Identify which cell holds the provided text, then report its (x, y) central coordinate. 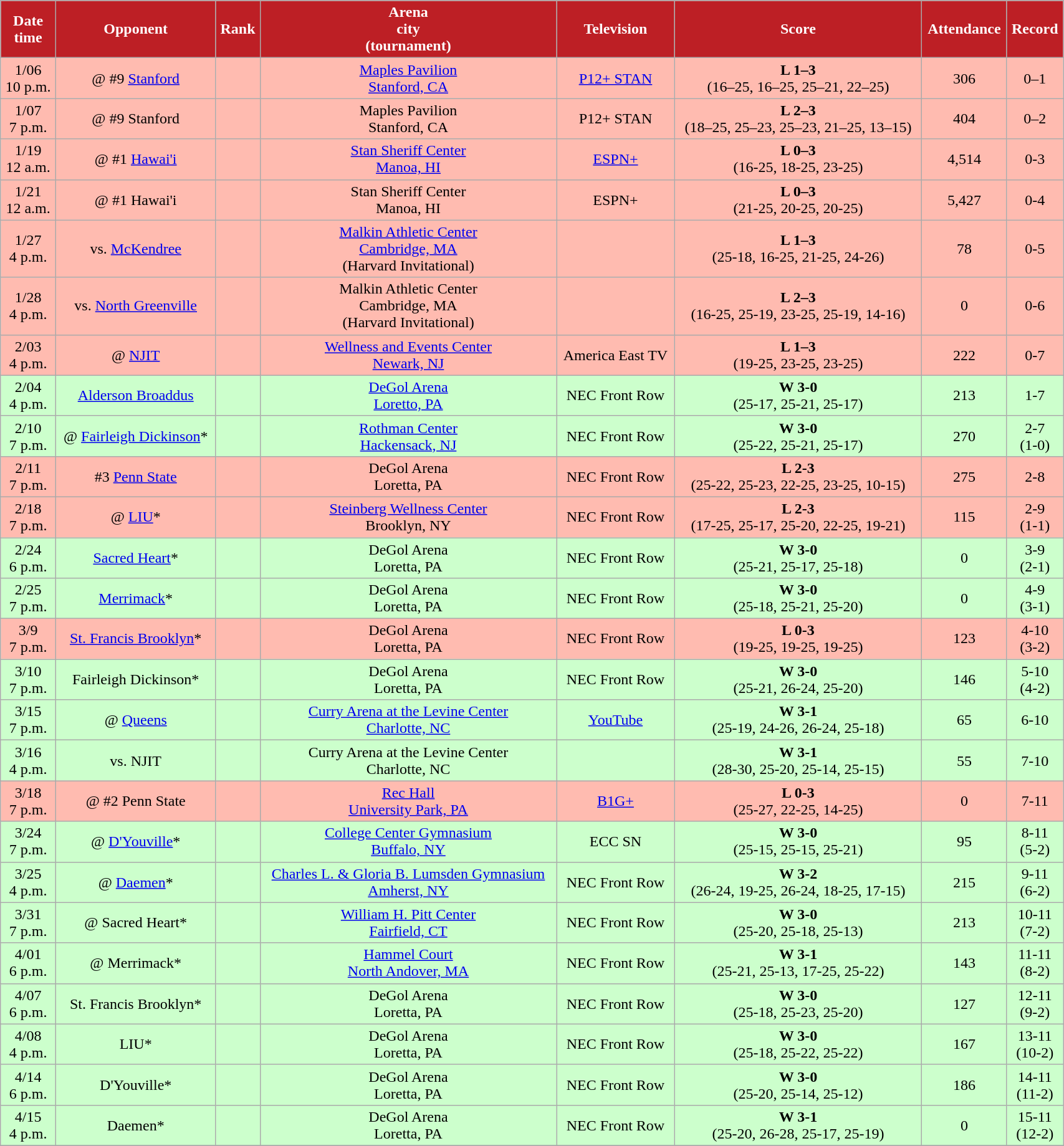
Score (798, 29)
W 3-2(26-24, 19-25, 26-24, 18-25, 17-15) (798, 882)
0-6 (1035, 306)
Alderson Broaddus (136, 395)
W 3-0(25-22, 25-21, 25-17) (798, 436)
LIU* (136, 1044)
5,427 (964, 199)
4,514 (964, 160)
W 3-1(28-30, 25-20, 25-14, 25-15) (798, 760)
W 3-0(25-20, 25-14, 25-12) (798, 1084)
4/084 p.m. (29, 1044)
Rank (238, 29)
3/157 p.m. (29, 720)
167 (964, 1044)
0-4 (1035, 199)
W 3-0(25-15, 25-15, 25-21) (798, 841)
W 3-1(25-21, 25-13, 17-25, 25-22) (798, 963)
@ LIU* (136, 517)
Wellness and Events Center Newark, NJ (408, 355)
YouTube (616, 720)
7-11 (1035, 801)
3/97 p.m. (29, 639)
146 (964, 679)
3/164 p.m. (29, 760)
186 (964, 1084)
1/0610 p.m. (29, 79)
1/1912 a.m. (29, 160)
9-11(6-2) (1035, 882)
4/146 p.m. (29, 1084)
Fairleigh Dickinson* (136, 679)
Sacred Heart* (136, 557)
Hammel CourtNorth Andover, MA (408, 963)
W 3-1(25-20, 26-28, 25-17, 25-19) (798, 1125)
12-11(9-2) (1035, 1003)
2/034 p.m. (29, 355)
@ D'Youville* (136, 841)
Rothman CenterHackensack, NJ (408, 436)
0–1 (1035, 79)
Daemen* (136, 1125)
404 (964, 118)
L 0–3(21-25, 20-25, 20-25) (798, 199)
3/247 p.m. (29, 841)
D'Youville* (136, 1084)
2-7(1-0) (1035, 436)
143 (964, 963)
3/107 p.m. (29, 679)
0–2 (1035, 118)
L 2-3(25-22, 25-23, 22-25, 23-25, 10-15) (798, 476)
W 3-0(25-21, 26-24, 25-20) (798, 679)
3-9(2-1) (1035, 557)
vs. North Greenville (136, 306)
L 2–3(16-25, 25-19, 23-25, 25-19, 14-16) (798, 306)
8-11(5-2) (1035, 841)
Record (1035, 29)
Arenacity(tournament) (408, 29)
11-11(8-2) (1035, 963)
95 (964, 841)
W 3-0(25-18, 25-21, 25-20) (798, 598)
10-11(7-2) (1035, 922)
4/076 p.m. (29, 1003)
127 (964, 1003)
@ NJIT (136, 355)
L 0-3(25-27, 22-25, 14-25) (798, 801)
Rec HallUniversity Park, PA (408, 801)
Charles L. & Gloria B. Lumsden GymnasiumAmherst, NY (408, 882)
0-5 (1035, 249)
1/2112 a.m. (29, 199)
0-3 (1035, 160)
@ Daemen* (136, 882)
#3 Penn State (136, 476)
@ Queens (136, 720)
222 (964, 355)
L 0-3(19-25, 19-25, 19-25) (798, 639)
275 (964, 476)
7-10 (1035, 760)
15-11(12-2) (1035, 1125)
115 (964, 517)
1/274 p.m. (29, 249)
@ Fairleigh Dickinson* (136, 436)
Datetime (29, 29)
270 (964, 436)
13-11(10-2) (1035, 1044)
L 1–3(19-25, 23-25, 23-25) (798, 355)
William H. Pitt CenterFairfield, CT (408, 922)
L 2–3(18–25, 25–23, 25–23, 21–25, 13–15) (798, 118)
W 3-0(25-18, 25-23, 25-20) (798, 1003)
America East TV (616, 355)
1-7 (1035, 395)
2/107 p.m. (29, 436)
4-10(3-2) (1035, 639)
L 0–3(16-25, 18-25, 23-25) (798, 160)
DeGol ArenaLoretto, PA (408, 395)
L 1–3(25-18, 16-25, 21-25, 24-26) (798, 249)
5-10(4-2) (1035, 679)
3/187 p.m. (29, 801)
14-11(11-2) (1035, 1084)
2-8 (1035, 476)
4-9(3-1) (1035, 598)
W 3-1(25-19, 24-26, 26-24, 25-18) (798, 720)
L 1–3(16–25, 16–25, 25–21, 22–25) (798, 79)
W 3-0(25-18, 25-22, 25-22) (798, 1044)
2/044 p.m. (29, 395)
2/257 p.m. (29, 598)
Merrimack* (136, 598)
Steinberg Wellness CenterBrooklyn, NY (408, 517)
6-10 (1035, 720)
306 (964, 79)
3/254 p.m. (29, 882)
Television (616, 29)
vs. McKendree (136, 249)
1/284 p.m. (29, 306)
2-9(1-1) (1035, 517)
55 (964, 760)
65 (964, 720)
@ Sacred Heart* (136, 922)
2/246 p.m. (29, 557)
2/117 p.m. (29, 476)
Attendance (964, 29)
4/154 p.m. (29, 1125)
College Center GymnasiumBuffalo, NY (408, 841)
L 2-3(17-25, 25-17, 25-20, 22-25, 19-21) (798, 517)
3/317 p.m. (29, 922)
2/187 p.m. (29, 517)
W 3-0(25-20, 25-18, 25-13) (798, 922)
215 (964, 882)
1/077 p.m. (29, 118)
@ #2 Penn State (136, 801)
Opponent (136, 29)
ECC SN (616, 841)
vs. NJIT (136, 760)
W 3-0(25-21, 25-17, 25-18) (798, 557)
W 3-0(25-17, 25-21, 25-17) (798, 395)
B1G+ (616, 801)
@ Merrimack* (136, 963)
78 (964, 249)
0-7 (1035, 355)
4/016 p.m. (29, 963)
123 (964, 639)
